Search for the cell housing the specified text and yield its [X, Y] center coordinate. 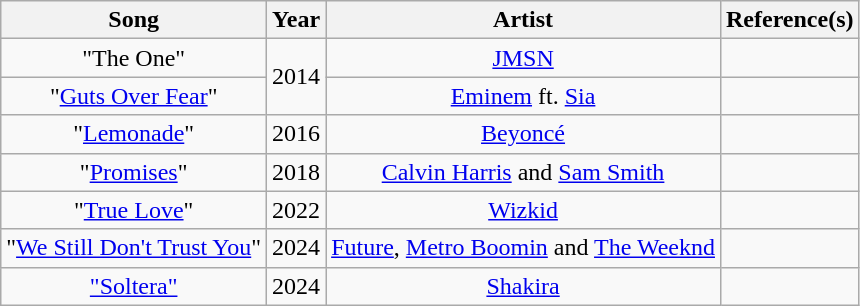
JMSN [524, 58]
"Guts Over Fear" [134, 96]
"True Love" [134, 210]
Artist [524, 20]
Song [134, 20]
2018 [296, 172]
"We Still Don't Trust You" [134, 248]
Eminem ft. Sia [524, 96]
"The One" [134, 58]
Beyoncé [524, 134]
2014 [296, 77]
Reference(s) [790, 20]
2016 [296, 134]
"Promises" [134, 172]
"Lemonade" [134, 134]
"Soltera" [134, 286]
Calvin Harris and Sam Smith [524, 172]
Wizkid [524, 210]
2022 [296, 210]
Future, Metro Boomin and The Weeknd [524, 248]
Shakira [524, 286]
Year [296, 20]
